Determine the [x, y] coordinate at the center of the cell enclosing the given text.  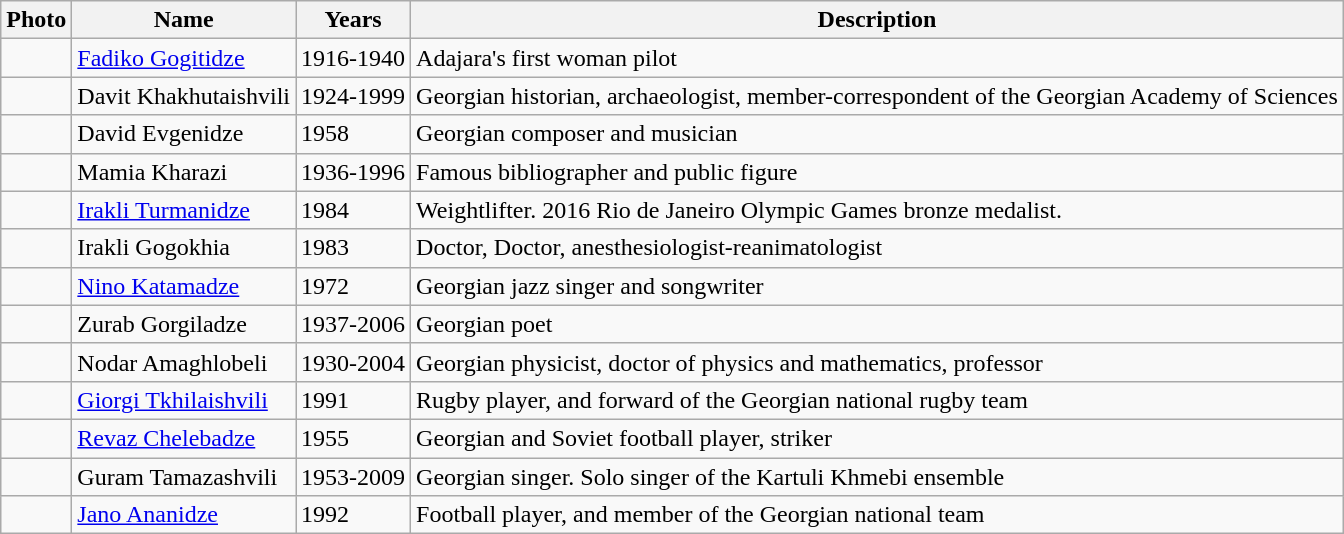
1955 [354, 438]
Description [878, 20]
Georgian poet [878, 324]
Georgian jazz singer and songwriter [878, 286]
Irakli Gogokhia [184, 248]
Name [184, 20]
1992 [354, 515]
Adajara's first woman pilot [878, 58]
Guram Tamazashvili [184, 477]
Fadiko Gogitidze [184, 58]
Davit Khakhutaishvili [184, 96]
Revaz Chelebadze [184, 438]
Georgian composer and musician [878, 134]
Doctor, Doctor, anesthesiologist-reanimatologist [878, 248]
Rugby player, and forward of the Georgian national rugby team [878, 400]
1958 [354, 134]
1983 [354, 248]
Zurab Gorgiladze [184, 324]
1953-2009 [354, 477]
Weightlifter. 2016 Rio de Janeiro Olympic Games bronze medalist. [878, 210]
Georgian and Soviet football player, striker [878, 438]
1937-2006 [354, 324]
David Evgenidze [184, 134]
Irakli Turmanidze [184, 210]
1930-2004 [354, 362]
Nino Katamadze [184, 286]
1972 [354, 286]
Giorgi Tkhilaishvili [184, 400]
1936-1996 [354, 172]
Photo [36, 20]
Georgian physicist, doctor of physics and mathematics, professor [878, 362]
1916-1940 [354, 58]
1984 [354, 210]
Jano Ananidze [184, 515]
1924-1999 [354, 96]
Nodar Amaghlobeli [184, 362]
Georgian singer. Solo singer of the Kartuli Khmebi ensemble [878, 477]
1991 [354, 400]
Football player, and member of the Georgian national team [878, 515]
Mamia Kharazi [184, 172]
Famous bibliographer and public figure [878, 172]
Years [354, 20]
Georgian historian, archaeologist, member-correspondent of the Georgian Academy of Sciences [878, 96]
